Provide the (x, y) coordinate of the cell's center where the given text is located.  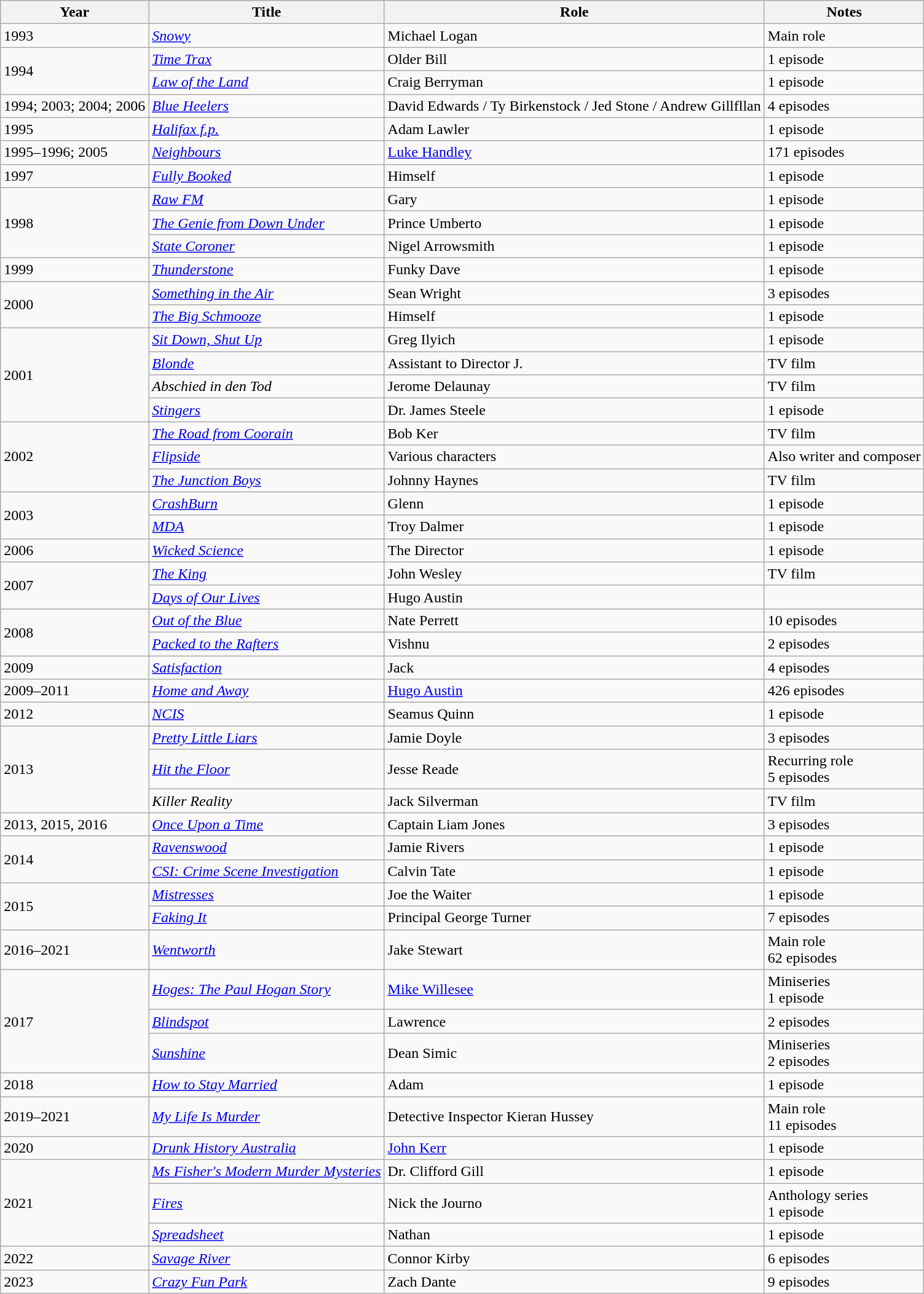
Troy Dalmer (574, 527)
John Kerr (574, 1148)
2007 (75, 585)
Something in the Air (267, 293)
Out of the Blue (267, 620)
CrashBurn (267, 503)
1997 (75, 176)
Packed to the Rafters (267, 644)
NCIS (267, 714)
171 episodes (844, 152)
Prince Umberto (574, 223)
Miniseries2 episodes (844, 1052)
Once Upon a Time (267, 824)
2001 (75, 375)
2014 (75, 859)
Older Bill (574, 59)
2009 (75, 667)
Raw FM (267, 199)
The Director (574, 550)
2019–2021 (75, 1116)
1994; 2003; 2004; 2006 (75, 106)
Adam (574, 1084)
1993 (75, 36)
The Junction Boys (267, 480)
Johnny Haynes (574, 480)
2000 (75, 305)
1995–1996; 2005 (75, 152)
Zach Dante (574, 1282)
9 episodes (844, 1282)
Crazy Fun Park (267, 1282)
Nathan (574, 1235)
Blonde (267, 363)
Wentworth (267, 949)
2003 (75, 515)
David Edwards / Ty Birkenstock / Jed Stone / Andrew Gillfllan (574, 106)
Also writer and composer (844, 457)
Calvin Tate (574, 871)
Blindspot (267, 1021)
Mistresses (267, 894)
2020 (75, 1148)
My Life Is Murder (267, 1116)
426 episodes (844, 691)
Title (267, 12)
Law of the Land (267, 82)
7 episodes (844, 918)
2013 (75, 770)
Nick the Journo (574, 1204)
Fires (267, 1204)
Thunderstone (267, 269)
Abschied in den Tod (267, 387)
Gary (574, 199)
10 episodes (844, 620)
Main role11 episodes (844, 1116)
The Genie from Down Under (267, 223)
Jack (574, 667)
1995 (75, 129)
Joe the Waiter (574, 894)
2009–2011 (75, 691)
Jerome Delaunay (574, 387)
Dean Simic (574, 1052)
Dr. Clifford Gill (574, 1172)
Neighbours (267, 152)
2017 (75, 1021)
Blue Heelers (267, 106)
2012 (75, 714)
Home and Away (267, 691)
Craig Berryman (574, 82)
Sean Wright (574, 293)
Hoges: The Paul Hogan Story (267, 990)
Nate Perrett (574, 620)
Jamie Doyle (574, 738)
MDA (267, 527)
2013, 2015, 2016 (75, 824)
Pretty Little Liars (267, 738)
2021 (75, 1204)
Michael Logan (574, 36)
2006 (75, 550)
Stingers (267, 410)
Recurring role5 episodes (844, 770)
Fully Booked (267, 176)
Various characters (574, 457)
Assistant to Director J. (574, 363)
Jesse Reade (574, 770)
Satisfaction (267, 667)
Sunshine (267, 1052)
Funky Dave (574, 269)
Main role62 episodes (844, 949)
Bob Ker (574, 433)
Nigel Arrowsmith (574, 246)
Lawrence (574, 1021)
Detective Inspector Kieran Hussey (574, 1116)
Savage River (267, 1258)
Spreadsheet (267, 1235)
Snowy (267, 36)
State Coroner (267, 246)
2023 (75, 1282)
6 episodes (844, 1258)
2015 (75, 906)
Mike Willesee (574, 990)
Main role (844, 36)
Connor Kirby (574, 1258)
The Big Schmooze (267, 317)
The Road from Coorain (267, 433)
Wicked Science (267, 550)
2018 (75, 1084)
Anthology series1 episode (844, 1204)
Glenn (574, 503)
CSI: Crime Scene Investigation (267, 871)
2016–2021 (75, 949)
Greg Ilyich (574, 340)
Hit the Floor (267, 770)
Notes (844, 12)
2002 (75, 457)
Drunk History Australia (267, 1148)
1999 (75, 269)
Ravenswood (267, 848)
1994 (75, 71)
1998 (75, 223)
Jack Silverman (574, 801)
Sit Down, Shut Up (267, 340)
Seamus Quinn (574, 714)
Killer Reality (267, 801)
How to Stay Married (267, 1084)
Miniseries1 episode (844, 990)
Captain Liam Jones (574, 824)
The King (267, 574)
Jake Stewart (574, 949)
Vishnu (574, 644)
Role (574, 12)
Halifax f.p. (267, 129)
Adam Lawler (574, 129)
2022 (75, 1258)
Flipside (267, 457)
Principal George Turner (574, 918)
Ms Fisher's Modern Murder Mysteries (267, 1172)
John Wesley (574, 574)
Dr. James Steele (574, 410)
Luke Handley (574, 152)
Time Trax (267, 59)
Faking It (267, 918)
2008 (75, 632)
Year (75, 12)
Jamie Rivers (574, 848)
Days of Our Lives (267, 597)
